Capture the cell that displays the provided text and extract its (x, y) central coordinate. 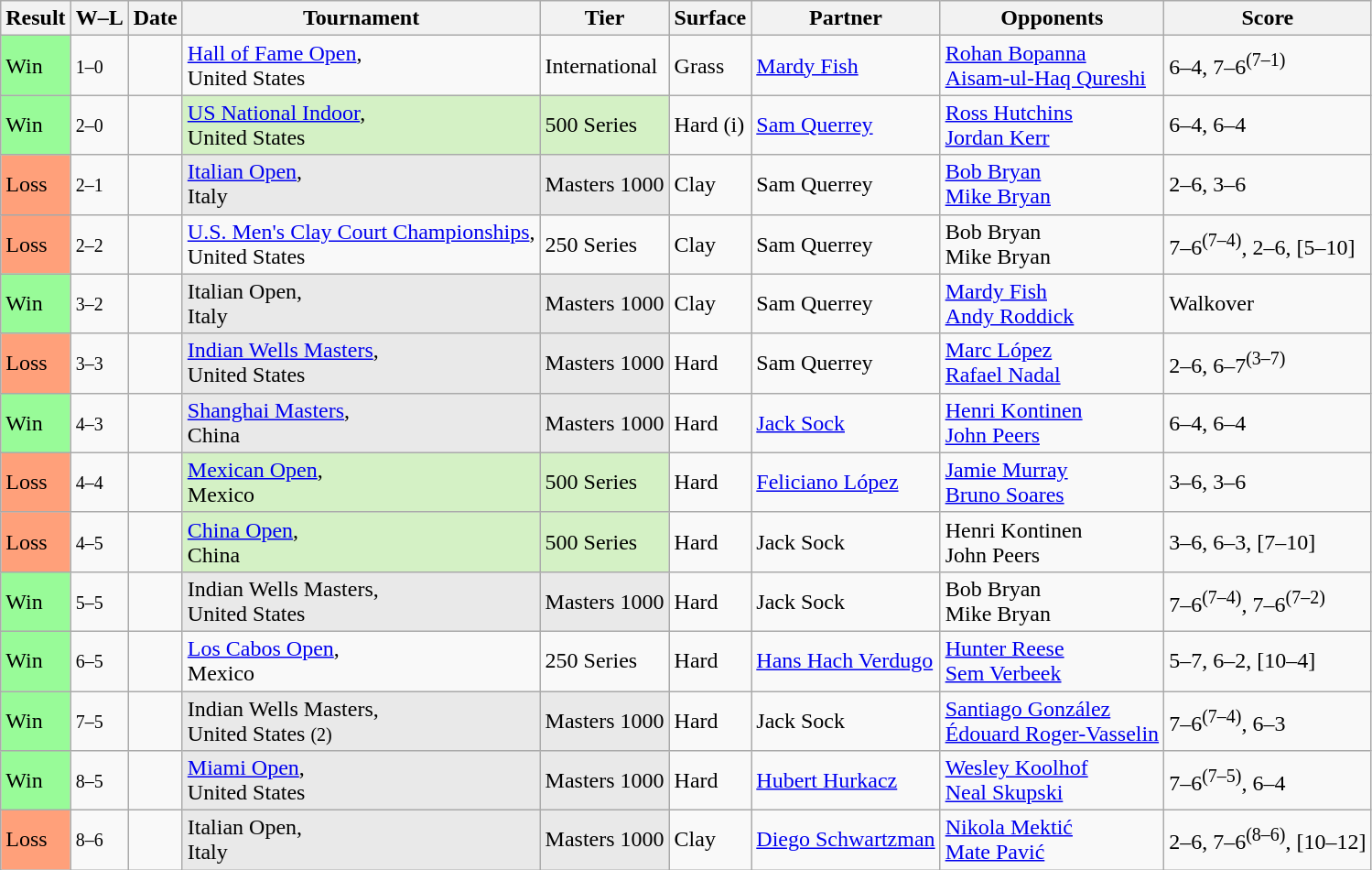
3–3 (99, 363)
Mardy Fish Andy Roddick (1053, 304)
7–6(7–4), 7–6(7–2) (1268, 601)
Partner (846, 18)
Hall of Fame Open, United States (361, 66)
2–0 (99, 125)
Hubert Hurkacz (846, 780)
Hunter Reese Sem Verbeek (1053, 661)
Hard (i) (710, 125)
Feliciano López (846, 482)
W–L (99, 18)
6–5 (99, 661)
Diego Schwartzman (846, 841)
Walkover (1268, 304)
U.S. Men's Clay Court Championships, United States (361, 244)
4–4 (99, 482)
4–3 (99, 423)
Nikola Mektić Mate Pavić (1053, 841)
Hans Hach Verdugo (846, 661)
7–6(7–4), 2–6, [5–10] (1268, 244)
International (604, 66)
7–6(7–4), 6–3 (1268, 720)
Wesley Koolhof Neal Skupski (1053, 780)
Surface (710, 18)
Jamie Murray Bruno Soares (1053, 482)
Result (36, 18)
Marc López Rafael Nadal (1053, 363)
Los Cabos Open, Mexico (361, 661)
Rohan Bopanna Aisam-ul-Haq Qureshi (1053, 66)
Date (156, 18)
US National Indoor, United States (361, 125)
Mexican Open, Mexico (361, 482)
Shanghai Masters, China (361, 423)
1–0 (99, 66)
8–6 (99, 841)
8–5 (99, 780)
7–5 (99, 720)
4–5 (99, 542)
Indian Wells Masters, United States (2) (361, 720)
Tier (604, 18)
6–4, 7–6(7–1) (1268, 66)
Opponents (1053, 18)
2–6, 3–6 (1268, 185)
Tournament (361, 18)
2–1 (99, 185)
5–5 (99, 601)
3–2 (99, 304)
3–6, 6–3, [7–10] (1268, 542)
2–6, 7–6(8–6), [10–12] (1268, 841)
5–7, 6–2, [10–4] (1268, 661)
Mardy Fish (846, 66)
2–6, 6–7(3–7) (1268, 363)
China Open, China (361, 542)
Ross Hutchins Jordan Kerr (1053, 125)
2–2 (99, 244)
Santiago González Édouard Roger-Vasselin (1053, 720)
Miami Open, United States (361, 780)
Score (1268, 18)
3–6, 3–6 (1268, 482)
7–6(7–5), 6–4 (1268, 780)
Grass (710, 66)
